Find where the given text appears and provide that cell's center as (X, Y) coordinate. 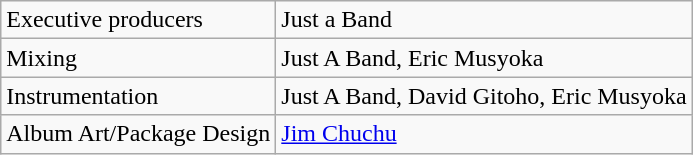
Just a Band (484, 20)
Album Art/Package Design (138, 134)
Instrumentation (138, 96)
Mixing (138, 58)
Just A Band, David Gitoho, Eric Musyoka (484, 96)
Jim Chuchu (484, 134)
Executive producers (138, 20)
Just A Band, Eric Musyoka (484, 58)
